Pinpoint the cell where the given text exists, returning its [X, Y] midpoint coordinate. 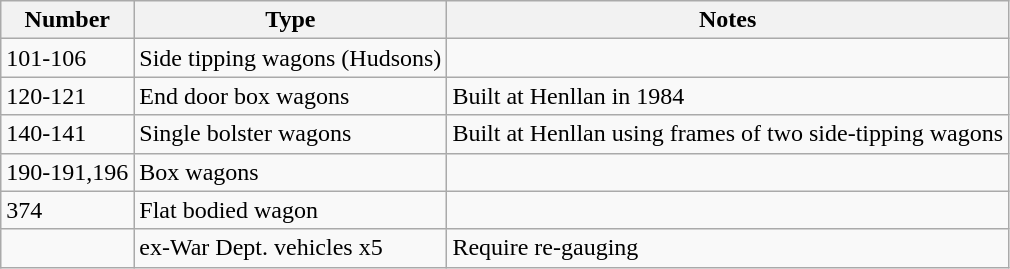
374 [68, 210]
Require re-gauging [728, 248]
140-141 [68, 134]
Type [290, 20]
Single bolster wagons [290, 134]
120-121 [68, 96]
Built at Henllan using frames of two side-tipping wagons [728, 134]
Flat bodied wagon [290, 210]
End door box wagons [290, 96]
190-191,196 [68, 172]
Number [68, 20]
Built at Henllan in 1984 [728, 96]
Notes [728, 20]
Side tipping wagons (Hudsons) [290, 58]
ex-War Dept. vehicles x5 [290, 248]
Box wagons [290, 172]
101-106 [68, 58]
